Return the (x, y) coordinate for the center point of the cell that contains the specified text.  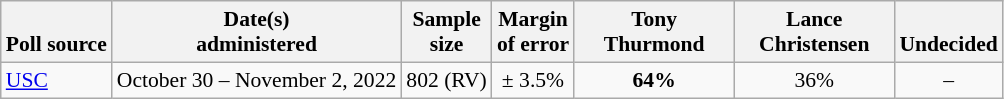
LanceChristensen (814, 32)
Date(s)administered (257, 32)
Samplesize (446, 32)
64% (654, 80)
TonyThurmond (654, 32)
USC (56, 80)
802 (RV) (446, 80)
Marginof error (533, 32)
± 3.5% (533, 80)
Undecided (948, 32)
36% (814, 80)
– (948, 80)
October 30 – November 2, 2022 (257, 80)
Poll source (56, 32)
